Find where the given text appears and provide that cell's center as (x, y) coordinate. 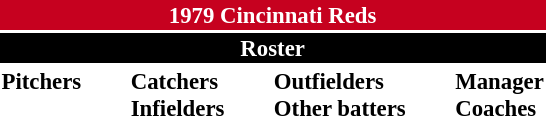
1979 Cincinnati Reds (272, 15)
Roster (272, 48)
